For the text-containing cell, return its midpoint in [X, Y] coordinate format. 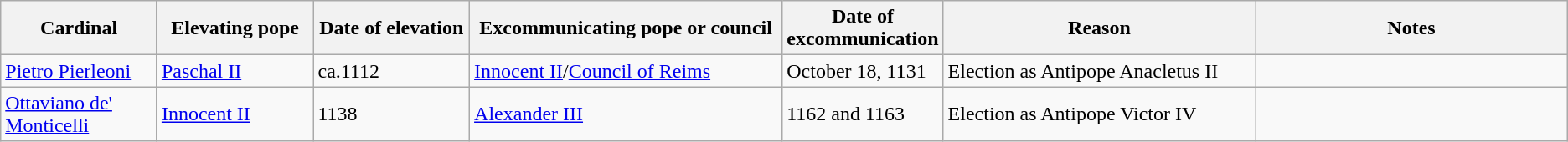
Innocent II [235, 114]
ca.1112 [392, 71]
1162 and 1163 [863, 114]
Date of elevation [392, 28]
Notes [1412, 28]
Alexander III [627, 114]
Date of excommunication [863, 28]
Reason [1099, 28]
Excommunicating pope or council [627, 28]
October 18, 1131 [863, 71]
Pietro Pierleoni [79, 71]
Ottaviano de' Monticelli [79, 114]
1138 [392, 114]
Elevating pope [235, 28]
Election as Antipope Anacletus II [1099, 71]
Paschal II [235, 71]
Cardinal [79, 28]
Innocent II/Council of Reims [627, 71]
Election as Antipope Victor IV [1099, 114]
